Find where the given text appears and provide that cell's center as [X, Y] coordinate. 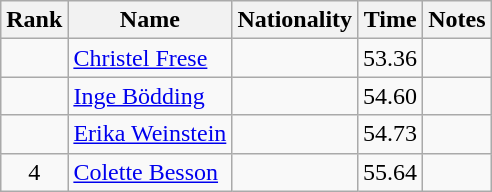
Colette Besson [150, 172]
55.64 [390, 172]
53.36 [390, 58]
54.73 [390, 134]
Christel Frese [150, 58]
54.60 [390, 96]
Rank [34, 20]
Notes [457, 20]
Time [390, 20]
4 [34, 172]
Erika Weinstein [150, 134]
Name [150, 20]
Nationality [295, 20]
Inge Bödding [150, 96]
